Capture the cell that displays the provided text and extract its (X, Y) central coordinate. 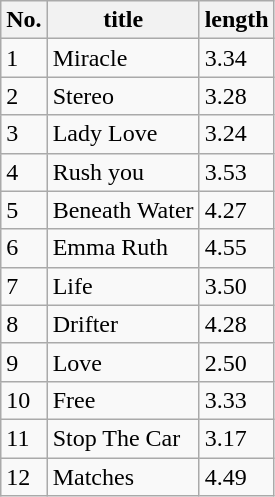
Drifter (123, 324)
Beneath Water (123, 210)
4.28 (236, 324)
Love (123, 362)
4.27 (236, 210)
2.50 (236, 362)
Emma Ruth (123, 248)
5 (24, 210)
title (123, 20)
1 (24, 58)
Free (123, 400)
2 (24, 96)
Lady Love (123, 134)
10 (24, 400)
Rush you (123, 172)
3.28 (236, 96)
4 (24, 172)
8 (24, 324)
length (236, 20)
9 (24, 362)
Stop The Car (123, 438)
3.24 (236, 134)
3.34 (236, 58)
3 (24, 134)
7 (24, 286)
No. (24, 20)
12 (24, 477)
11 (24, 438)
3.50 (236, 286)
3.33 (236, 400)
Life (123, 286)
4.49 (236, 477)
Stereo (123, 96)
Miracle (123, 58)
3.53 (236, 172)
Matches (123, 477)
4.55 (236, 248)
3.17 (236, 438)
6 (24, 248)
